Search for the cell housing the specified text and yield its [X, Y] center coordinate. 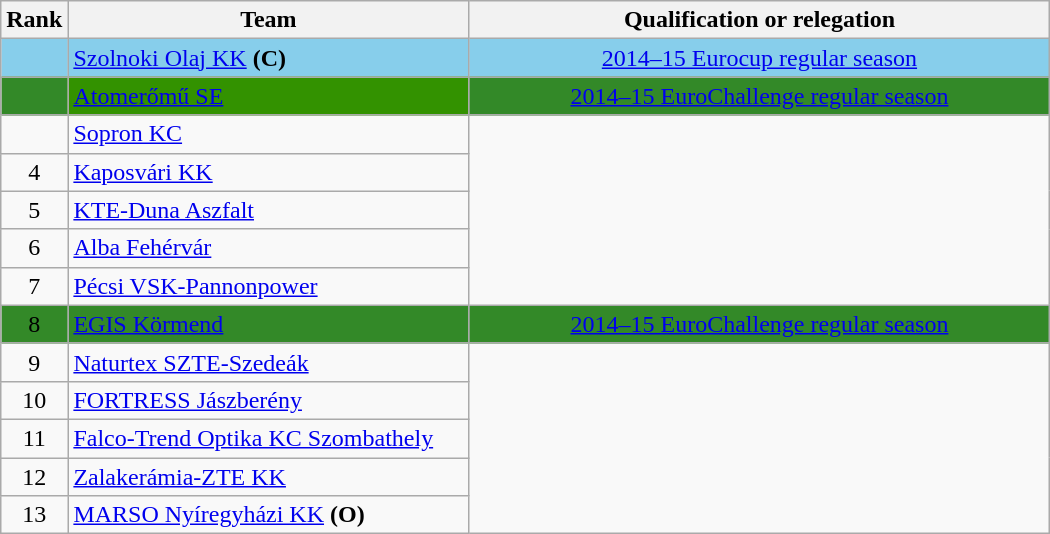
Szolnoki Olaj KK (C) [268, 58]
Pécsi VSK-Pannonpower [268, 286]
Alba Fehérvár [268, 248]
2014–15 Eurocup regular season [760, 58]
Naturtex SZTE-Szedeák [268, 362]
10 [34, 400]
MARSO Nyíregyházi KK (O) [268, 515]
13 [34, 515]
6 [34, 248]
4 [34, 172]
Team [268, 20]
FORTRESS Jászberény [268, 400]
Sopron KC [268, 134]
Rank [34, 20]
Zalakerámia-ZTE KK [268, 477]
7 [34, 286]
EGIS Körmend [268, 324]
Atomerőmű SE [268, 96]
Kaposvári KK [268, 172]
8 [34, 324]
KTE-Duna Aszfalt [268, 210]
11 [34, 438]
9 [34, 362]
5 [34, 210]
12 [34, 477]
Qualification or relegation [760, 20]
Falco-Trend Optika KC Szombathely [268, 438]
